Locate the cell with the specified text and output its (x, y) center coordinate. 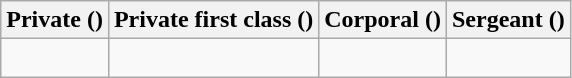
Private first class () (213, 20)
Corporal () (383, 20)
Sergeant () (508, 20)
Private () (55, 20)
